Capture the cell that displays the provided text and extract its (x, y) central coordinate. 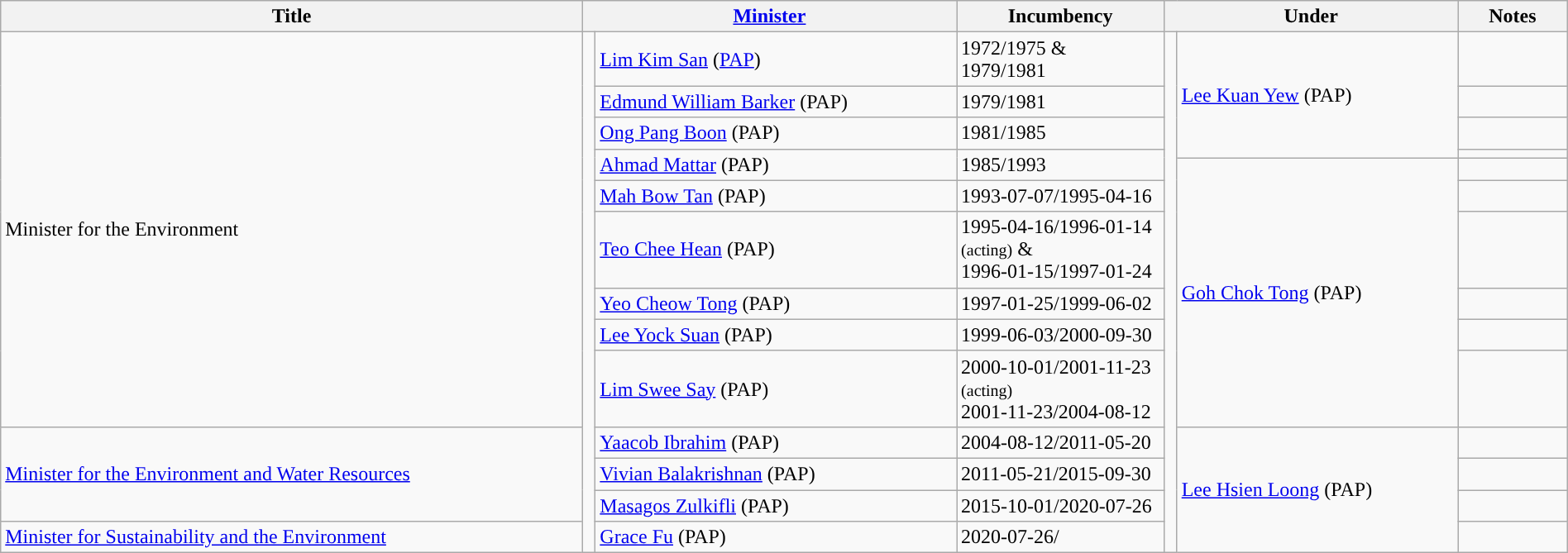
1999-06-03/2000-09-30 (1060, 335)
Masagos Zulkifli (PAP) (776, 505)
Minister (769, 17)
Mah Bow Tan (PAP) (776, 196)
1993-07-07/1995-04-16 (1060, 196)
Minister for Sustainability and the Environment (292, 537)
Minister for the Environment (292, 230)
2004-08-12/2011-05-20 (1060, 442)
1985/1993 (1060, 164)
Ahmad Mattar (PAP) (776, 164)
2000-10-01/2001-11-23 (acting)2001-11-23/2004-08-12 (1060, 389)
Lee Yock Suan (PAP) (776, 335)
2015-10-01/2020-07-26 (1060, 505)
1997-01-25/1999-06-02 (1060, 303)
Yaacob Ibrahim (PAP) (776, 442)
1995-04-16/1996-01-14 (acting) &1996-01-15/1997-01-24 (1060, 250)
Lim Kim San (PAP) (776, 60)
2020-07-26/ (1060, 537)
Incumbency (1060, 17)
Under (1312, 17)
Lim Swee Say (PAP) (776, 389)
1981/1985 (1060, 133)
Grace Fu (PAP) (776, 537)
Ong Pang Boon (PAP) (776, 133)
2011-05-21/2015-09-30 (1060, 474)
1972/1975 &1979/1981 (1060, 60)
Edmund William Barker (PAP) (776, 102)
Lee Kuan Yew (PAP) (1317, 95)
Goh Chok Tong (PAP) (1317, 293)
Notes (1513, 17)
Yeo Cheow Tong (PAP) (776, 303)
Vivian Balakrishnan (PAP) (776, 474)
Title (292, 17)
Teo Chee Hean (PAP) (776, 250)
Minister for the Environment and Water Resources (292, 474)
1979/1981 (1060, 102)
Lee Hsien Loong (PAP) (1317, 489)
